Extract the (X, Y) coordinate from the center of the cell holding the provided text.  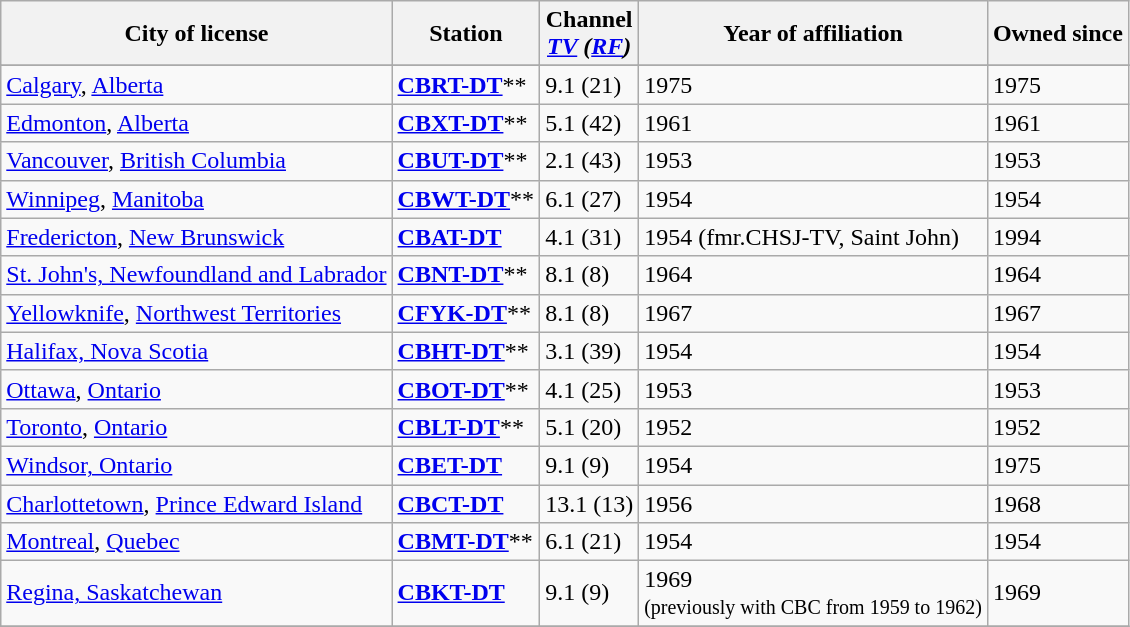
CBET-DT (466, 465)
Halifax, Nova Scotia (196, 351)
CBKT-DT (466, 594)
Year of affiliation (814, 34)
Station (466, 34)
CBMT-DT** (466, 542)
Edmonton, Alberta (196, 123)
1969 (1058, 594)
ChannelTV (RF) (590, 34)
CBAT-DT (466, 237)
CBLT-DT** (466, 427)
6.1 (27) (590, 199)
City of license (196, 34)
Regina, Saskatchewan (196, 594)
9.1 (21) (590, 85)
Winnipeg, Manitoba (196, 199)
2.1 (43) (590, 161)
1956 (814, 503)
5.1 (20) (590, 427)
St. John's, Newfoundland and Labrador (196, 275)
Charlottetown, Prince Edward Island (196, 503)
CBUT-DT** (466, 161)
4.1 (31) (590, 237)
1994 (1058, 237)
Yellowknife, Northwest Territories (196, 313)
13.1 (13) (590, 503)
CBNT-DT** (466, 275)
1969(previously with CBC from 1959 to 1962) (814, 594)
Calgary, Alberta (196, 85)
Vancouver, British Columbia (196, 161)
CBHT-DT** (466, 351)
Owned since (1058, 34)
CBWT-DT** (466, 199)
4.1 (25) (590, 389)
Montreal, Quebec (196, 542)
CBRT-DT** (466, 85)
Windsor, Ontario (196, 465)
Ottawa, Ontario (196, 389)
Toronto, Ontario (196, 427)
5.1 (42) (590, 123)
1954 (fmr.CHSJ-TV, Saint John) (814, 237)
1968 (1058, 503)
3.1 (39) (590, 351)
Fredericton, New Brunswick (196, 237)
6.1 (21) (590, 542)
CBXT-DT** (466, 123)
CFYK-DT** (466, 313)
CBCT-DT (466, 503)
CBOT-DT** (466, 389)
